Detect which cell encompasses the target text, then output its (x, y) center coordinate. 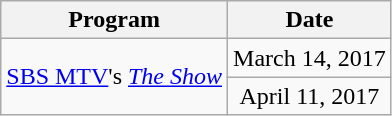
SBS MTV's The Show (114, 77)
April 11, 2017 (310, 96)
Date (310, 20)
Program (114, 20)
March 14, 2017 (310, 58)
